Provide the [x, y] coordinate of the cell's center where the given text is located.  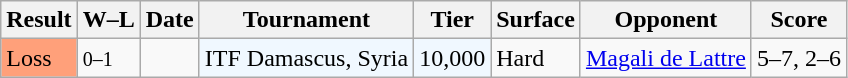
Opponent [666, 20]
W–L [108, 20]
5–7, 2–6 [798, 58]
Tier [452, 20]
Date [170, 20]
Surface [536, 20]
Result [39, 20]
Hard [536, 58]
Loss [39, 58]
Tournament [306, 20]
0–1 [108, 58]
10,000 [452, 58]
Score [798, 20]
ITF Damascus, Syria [306, 58]
Magali de Lattre [666, 58]
